Search for the cell housing the specified text and yield its (x, y) center coordinate. 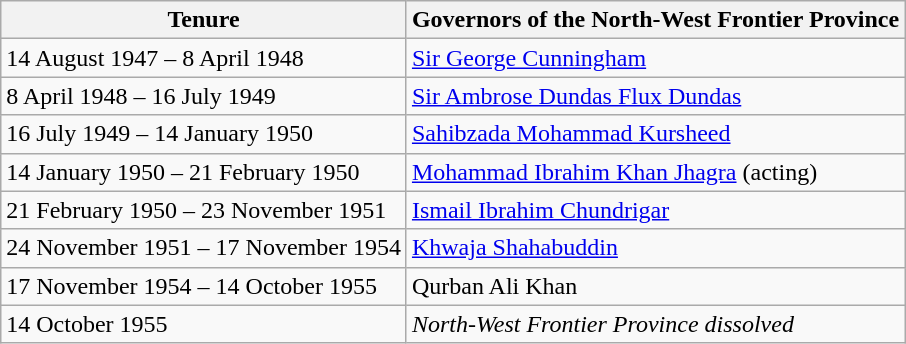
Qurban Ali Khan (655, 286)
Governors of the North-West Frontier Province (655, 20)
Mohammad Ibrahim Khan Jhagra (acting) (655, 172)
North-West Frontier Province dissolved (655, 324)
8 April 1948 – 16 July 1949 (204, 96)
Khwaja Shahabuddin (655, 248)
17 November 1954 – 14 October 1955 (204, 286)
Sir Ambrose Dundas Flux Dundas (655, 96)
16 July 1949 – 14 January 1950 (204, 134)
Tenure (204, 20)
14 October 1955 (204, 324)
24 November 1951 – 17 November 1954 (204, 248)
21 February 1950 – 23 November 1951 (204, 210)
Sir George Cunningham (655, 58)
14 January 1950 – 21 February 1950 (204, 172)
14 August 1947 – 8 April 1948 (204, 58)
Sahibzada Mohammad Kursheed (655, 134)
Ismail Ibrahim Chundrigar (655, 210)
